Determine the (X, Y) coordinate at the center of the cell enclosing the given text.  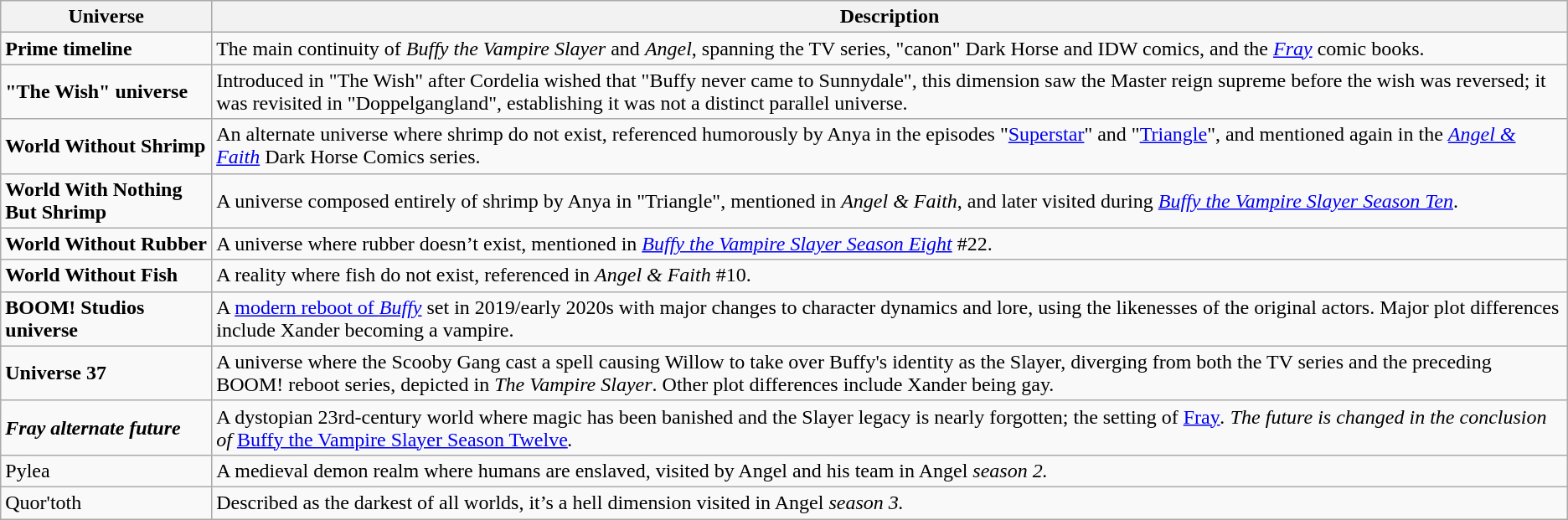
World Without Shrimp (106, 146)
Quor'toth (106, 502)
Universe 37 (106, 373)
Description (890, 17)
Prime timeline (106, 49)
"The Wish" universe (106, 92)
A reality where fish do not exist, referenced in Angel & Faith #10. (890, 275)
Universe (106, 17)
A medieval demon realm where humans are enslaved, visited by Angel and his team in Angel season 2. (890, 471)
World With Nothing But Shrimp (106, 201)
World Without Rubber (106, 244)
World Without Fish (106, 275)
The main continuity of Buffy the Vampire Slayer and Angel, spanning the TV series, "canon" Dark Horse and IDW comics, and the Fray comic books. (890, 49)
Fray alternate future (106, 427)
BOOM! Studios universe (106, 318)
Pylea (106, 471)
Described as the darkest of all worlds, it’s a hell dimension visited in Angel season 3. (890, 502)
A universe where rubber doesn’t exist, mentioned in Buffy the Vampire Slayer Season Eight #22. (890, 244)
